Capture the cell that displays the provided text and extract its [x, y] central coordinate. 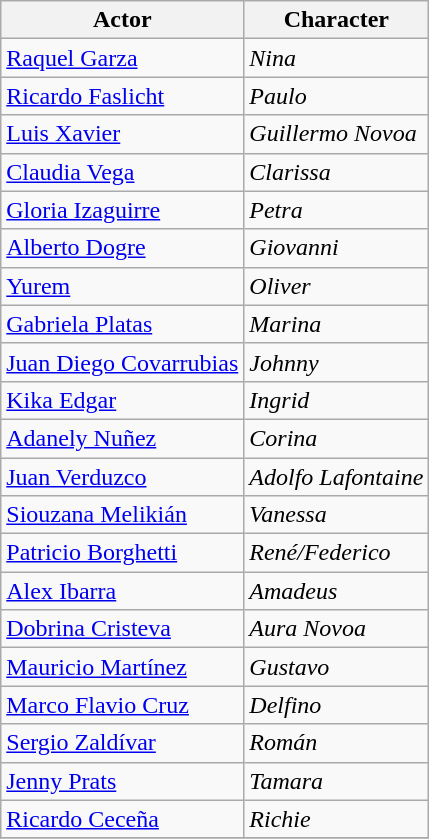
Marina [336, 324]
Román [336, 743]
Dobrina Cristeva [122, 629]
Johnny [336, 362]
Gloria Izaguirre [122, 210]
Character [336, 20]
Actor [122, 20]
Corina [336, 438]
Mauricio Martínez [122, 667]
Oliver [336, 286]
Ricardo Faslicht [122, 96]
Guillermo Novoa [336, 134]
Nina [336, 58]
Paulo [336, 96]
Tamara [336, 781]
Delfino [336, 705]
Petra [336, 210]
Alberto Dogre [122, 248]
Siouzana Melikián [122, 515]
Marco Flavio Cruz [122, 705]
Ricardo Ceceña [122, 819]
Sergio Zaldívar [122, 743]
Adolfo Lafontaine [336, 477]
Ingrid [336, 400]
Gustavo [336, 667]
Richie [336, 819]
Raquel Garza [122, 58]
Aura Novoa [336, 629]
Vanessa [336, 515]
Claudia Vega [122, 172]
Patricio Borghetti [122, 553]
Giovanni [336, 248]
Clarissa [336, 172]
Juan Diego Covarrubias [122, 362]
Luis Xavier [122, 134]
Amadeus [336, 591]
Yurem [122, 286]
Juan Verduzco [122, 477]
Adanely Nuñez [122, 438]
Kika Edgar [122, 400]
Gabriela Platas [122, 324]
René/Federico [336, 553]
Jenny Prats [122, 781]
Alex Ibarra [122, 591]
